Return (X, Y) of the center of cell containing provided text 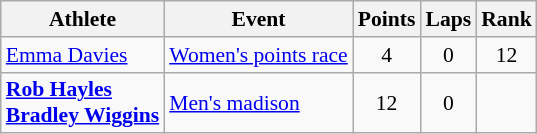
Emma Davies (82, 55)
Women's points race (258, 55)
Athlete (82, 19)
Points (387, 19)
4 (387, 55)
Rob HaylesBradley Wiggins (82, 102)
Event (258, 19)
Men's madison (258, 102)
Laps (448, 19)
Rank (506, 19)
